Output the [x, y] coordinate of the center of the cell containing the given text.  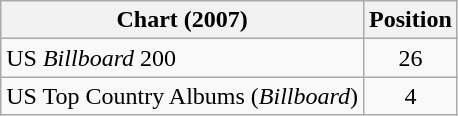
4 [411, 96]
Chart (2007) [182, 20]
Position [411, 20]
US Billboard 200 [182, 58]
26 [411, 58]
US Top Country Albums (Billboard) [182, 96]
